For the text-containing cell, return its midpoint in [X, Y] coordinate format. 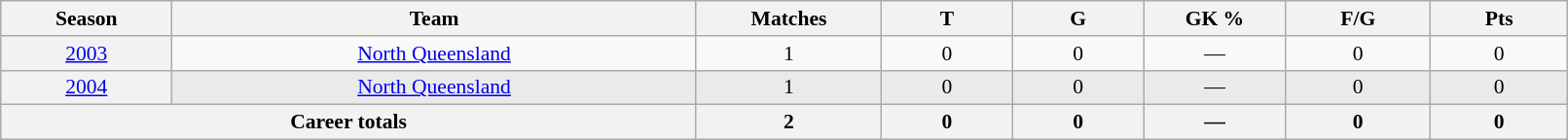
Matches [788, 18]
2003 [87, 53]
F/G [1358, 18]
Season [87, 18]
Career totals [348, 122]
GK % [1215, 18]
Team [434, 18]
Pts [1499, 18]
T [948, 18]
G [1078, 18]
2 [788, 122]
2004 [87, 87]
